Provide the (x, y) coordinate of the cell's center where the given text is located.  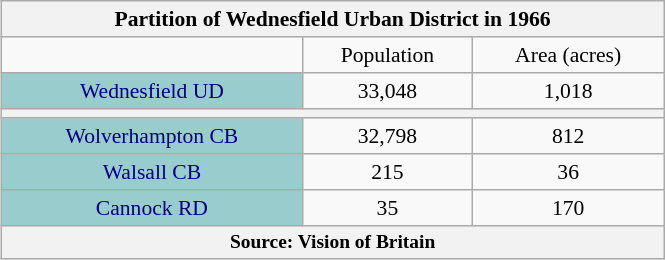
Area (acres) (568, 55)
Walsall CB (152, 172)
Wolverhampton CB (152, 136)
Population (387, 55)
Source: Vision of Britain (333, 242)
35 (387, 208)
215 (387, 172)
1,018 (568, 91)
33,048 (387, 91)
Cannock RD (152, 208)
Wednesfield UD (152, 91)
170 (568, 208)
812 (568, 136)
32,798 (387, 136)
Partition of Wednesfield Urban District in 1966 (333, 19)
36 (568, 172)
